Scan for the cell matching the given text and deliver its [X, Y] coordinate at center. 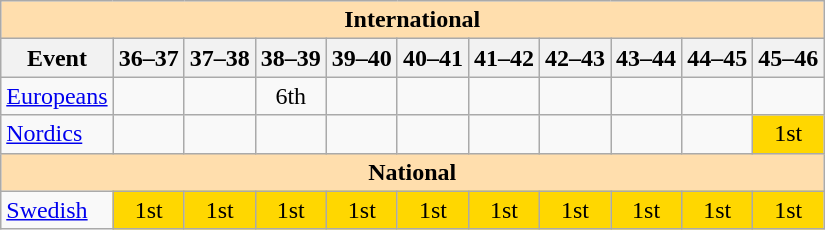
Event [57, 58]
Swedish [57, 210]
38–39 [290, 58]
42–43 [574, 58]
39–40 [362, 58]
Nordics [57, 134]
Europeans [57, 96]
43–44 [646, 58]
6th [290, 96]
37–38 [220, 58]
45–46 [788, 58]
44–45 [718, 58]
40–41 [432, 58]
International [412, 20]
National [412, 172]
41–42 [504, 58]
36–37 [148, 58]
